Pinpoint the cell where the given text exists, returning its (X, Y) midpoint coordinate. 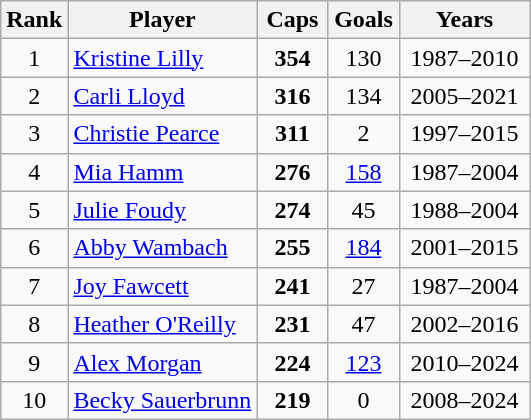
Carli Lloyd (162, 96)
10 (34, 400)
27 (364, 286)
9 (34, 362)
219 (292, 400)
0 (364, 400)
1997–2015 (464, 134)
Christie Pearce (162, 134)
2010–2024 (464, 362)
316 (292, 96)
158 (364, 172)
1988–2004 (464, 210)
274 (292, 210)
Rank (34, 20)
6 (34, 248)
8 (34, 324)
Goals (364, 20)
311 (292, 134)
2002–2016 (464, 324)
276 (292, 172)
Kristine Lilly (162, 58)
130 (364, 58)
2001–2015 (464, 248)
123 (364, 362)
3 (34, 134)
45 (364, 210)
Caps (292, 20)
Becky Sauerbrunn (162, 400)
Julie Foudy (162, 210)
184 (364, 248)
2005–2021 (464, 96)
2008–2024 (464, 400)
1987–2010 (464, 58)
Joy Fawcett (162, 286)
7 (34, 286)
Mia Hamm (162, 172)
354 (292, 58)
231 (292, 324)
Heather O'Reilly (162, 324)
5 (34, 210)
134 (364, 96)
Player (162, 20)
255 (292, 248)
Years (464, 20)
241 (292, 286)
224 (292, 362)
1 (34, 58)
4 (34, 172)
Alex Morgan (162, 362)
Abby Wambach (162, 248)
47 (364, 324)
